Locate the cell with the specified text and output its [X, Y] center coordinate. 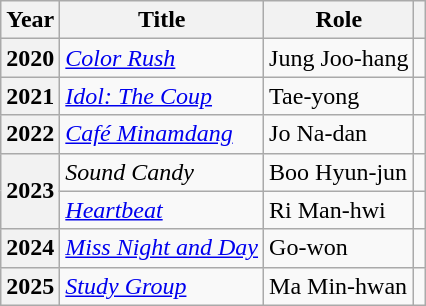
Year [30, 20]
Café Minamdang [162, 134]
Study Group [162, 286]
Title [162, 20]
Heartbeat [162, 210]
2024 [30, 248]
Miss Night and Day [162, 248]
Go-won [339, 248]
Jung Joo-hang [339, 58]
Idol: The Coup [162, 96]
2023 [30, 191]
Tae-yong [339, 96]
2021 [30, 96]
Ri Man-hwi [339, 210]
Color Rush [162, 58]
Jo Na-dan [339, 134]
Role [339, 20]
Sound Candy [162, 172]
2025 [30, 286]
2022 [30, 134]
Ma Min-hwan [339, 286]
Boo Hyun-jun [339, 172]
2020 [30, 58]
